Locate the cell with the specified text and output its (x, y) center coordinate. 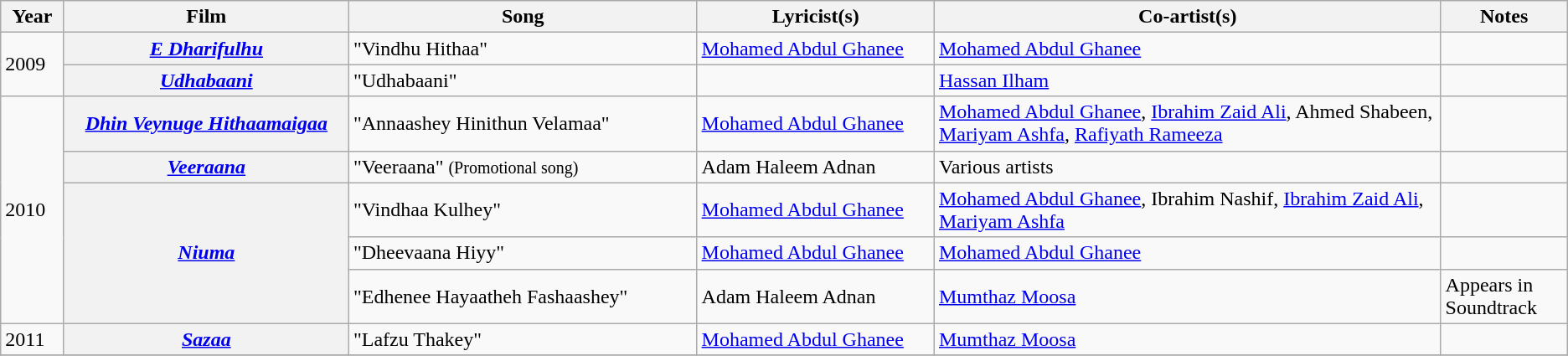
2010 (33, 209)
Various artists (1188, 167)
"Vindhu Hithaa" (523, 49)
Mohamed Abdul Ghanee, Ibrahim Nashif, Ibrahim Zaid Ali, Mariyam Ashfa (1188, 209)
"Udhabaani" (523, 80)
Hassan Ilham (1188, 80)
E Dharifulhu (206, 49)
Udhabaani (206, 80)
"Vindhaa Kulhey" (523, 209)
"Lafzu Thakey" (523, 339)
Appears in Soundtrack (1504, 297)
Mohamed Abdul Ghanee, Ibrahim Zaid Ali, Ahmed Shabeen, Mariyam Ashfa, Rafiyath Rameeza (1188, 124)
Niuma (206, 253)
2009 (33, 64)
Dhin Veynuge Hithaamaigaa (206, 124)
Lyricist(s) (816, 17)
Year (33, 17)
"Annaashey Hinithun Velamaa" (523, 124)
Co-artist(s) (1188, 17)
"Veeraana" (Promotional song) (523, 167)
Film (206, 17)
Veeraana (206, 167)
Song (523, 17)
"Dheevaana Hiyy" (523, 253)
Sazaa (206, 339)
"Edhenee Hayaatheh Fashaashey" (523, 297)
2011 (33, 339)
Notes (1504, 17)
